Output the [X, Y] coordinate of the center of the cell containing the given text.  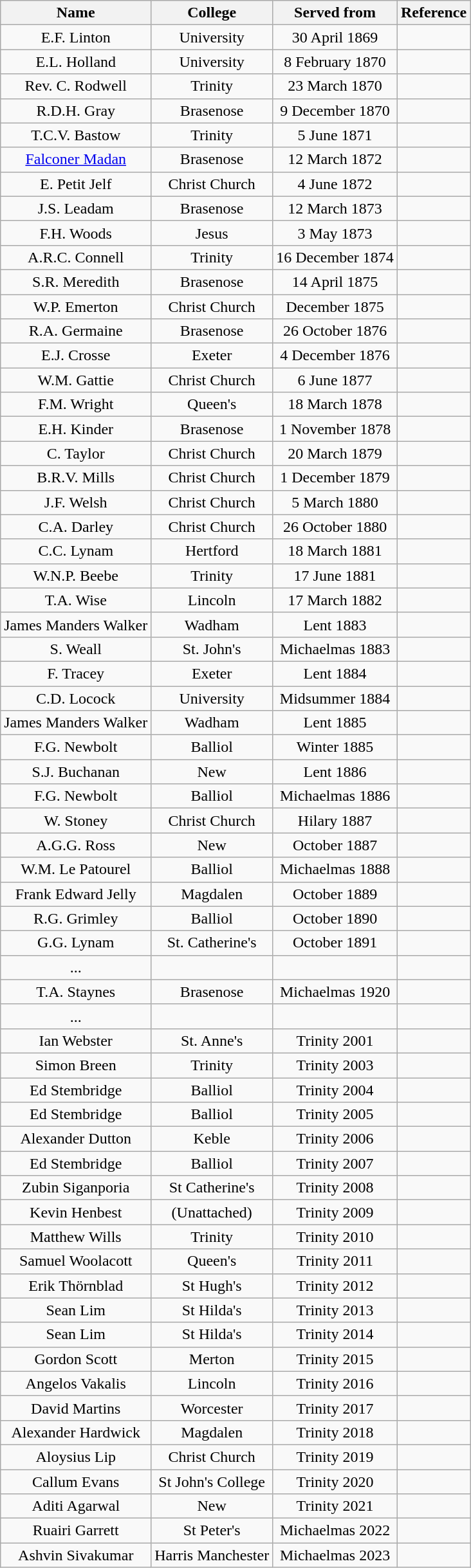
R.G. Grimley [76, 918]
S. Weall [76, 649]
G.G. Lynam [76, 943]
Michaelmas 1886 [335, 796]
E. Petit Jelf [76, 184]
David Martins [76, 1408]
Trinity 2010 [335, 1237]
(Unattached) [212, 1212]
Michaelmas 2022 [335, 1531]
6 June 1877 [335, 380]
October 1889 [335, 894]
1 December 1879 [335, 478]
St. Anne's [212, 1041]
E.F. Linton [76, 37]
Rev. C. Rodwell [76, 86]
Trinity 2012 [335, 1286]
Gordon Scott [76, 1359]
Midsummer 1884 [335, 698]
October 1887 [335, 845]
Ian Webster [76, 1041]
A.R.C. Connell [76, 257]
R.D.H. Gray [76, 111]
W.N.P. Beebe [76, 576]
Michaelmas 2023 [335, 1555]
C.A. Darley [76, 527]
C.C. Lynam [76, 551]
Trinity 2004 [335, 1090]
26 October 1876 [335, 331]
20 March 1879 [335, 453]
Served from [335, 13]
30 April 1869 [335, 37]
St. John's [212, 649]
C. Taylor [76, 453]
T.C.V. Bastow [76, 135]
A.G.G. Ross [76, 845]
Aditi Agarwal [76, 1506]
R.A. Germaine [76, 331]
T.A. Wise [76, 600]
St John's College [212, 1481]
16 December 1874 [335, 257]
S.J. Buchanan [76, 772]
5 March 1880 [335, 502]
F.M. Wright [76, 405]
W.M. Gattie [76, 380]
18 March 1881 [335, 551]
Frank Edward Jelly [76, 894]
17 June 1881 [335, 576]
Ashvin Sivakumar [76, 1555]
J.F. Welsh [76, 502]
Hilary 1887 [335, 821]
Trinity 2011 [335, 1261]
E.H. Kinder [76, 429]
Falconer Madan [76, 160]
9 December 1870 [335, 111]
26 October 1880 [335, 527]
Michaelmas 1883 [335, 649]
Erik Thörnblad [76, 1286]
Merton [212, 1359]
12 March 1873 [335, 208]
Trinity 2014 [335, 1335]
St Peter's [212, 1531]
18 March 1878 [335, 405]
12 March 1872 [335, 160]
Samuel Woolacott [76, 1261]
December 1875 [335, 307]
Trinity 2007 [335, 1163]
8 February 1870 [335, 62]
St. Catherine's [212, 943]
5 June 1871 [335, 135]
3 May 1873 [335, 233]
College [212, 13]
Trinity 2008 [335, 1188]
Trinity 2005 [335, 1115]
Michaelmas 1888 [335, 870]
Alexander Dutton [76, 1139]
Lent 1886 [335, 772]
Trinity 2020 [335, 1481]
Zubin Siganporia [76, 1188]
Trinity 2013 [335, 1310]
Name [76, 13]
Trinity 2017 [335, 1408]
Kevin Henbest [76, 1212]
Trinity 2015 [335, 1359]
Michaelmas 1920 [335, 992]
E.J. Crosse [76, 356]
Harris Manchester [212, 1555]
W. Stoney [76, 821]
W.P. Emerton [76, 307]
17 March 1882 [335, 600]
B.R.V. Mills [76, 478]
Trinity 2019 [335, 1457]
Hertford [212, 551]
Trinity 2006 [335, 1139]
Trinity 2021 [335, 1506]
Aloysius Lip [76, 1457]
C.D. Locock [76, 698]
J.S. Leadam [76, 208]
Lent 1884 [335, 673]
Jesus [212, 233]
T.A. Staynes [76, 992]
Trinity 2001 [335, 1041]
Lent 1885 [335, 723]
October 1890 [335, 918]
E.L. Holland [76, 62]
1 November 1878 [335, 429]
Alexander Hardwick [76, 1432]
St Hugh's [212, 1286]
Worcester [212, 1408]
Simon Breen [76, 1065]
4 December 1876 [335, 356]
Callum Evans [76, 1481]
Winter 1885 [335, 747]
Trinity 2018 [335, 1432]
S.R. Meredith [76, 282]
4 June 1872 [335, 184]
Reference [434, 13]
23 March 1870 [335, 86]
Matthew Wills [76, 1237]
Trinity 2016 [335, 1383]
Trinity 2003 [335, 1065]
Angelos Vakalis [76, 1383]
October 1891 [335, 943]
St Catherine's [212, 1188]
Trinity 2009 [335, 1212]
Ruairi Garrett [76, 1531]
W.M. Le Patourel [76, 870]
F.H. Woods [76, 233]
Lent 1883 [335, 624]
14 April 1875 [335, 282]
Keble [212, 1139]
F. Tracey [76, 673]
